Output the [X, Y] coordinate of the center of the cell containing the given text.  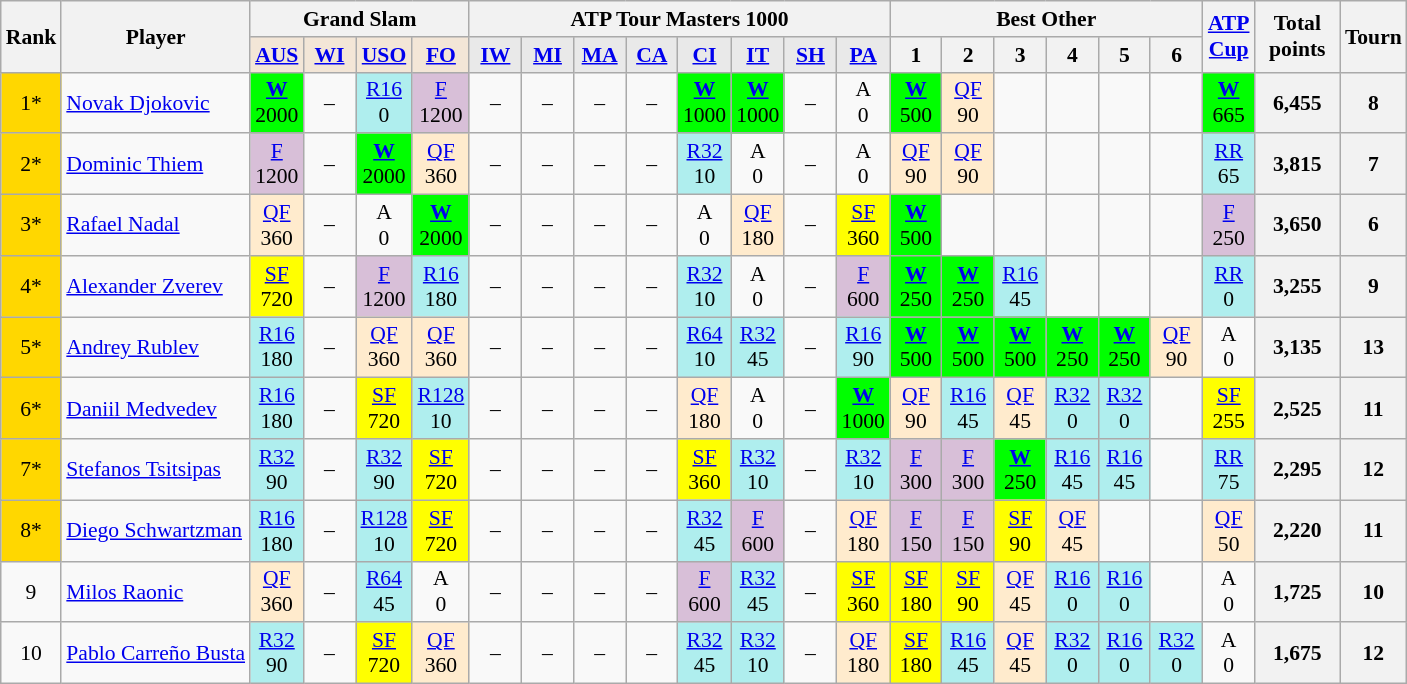
3,135 [1298, 348]
Rafael Nadal [156, 226]
FO [440, 55]
5* [32, 348]
WI [329, 55]
MA [600, 55]
1 [916, 55]
CI [704, 55]
R1690 [864, 348]
Total points [1298, 36]
8 [1374, 102]
7 [1374, 164]
AUS [276, 55]
RR65 [1229, 164]
3* [32, 226]
Grand Slam [360, 19]
R6445 [384, 592]
8* [32, 530]
ATPCup [1229, 36]
Best Other [1046, 19]
13 [1374, 348]
4* [32, 286]
R6410 [704, 348]
3,815 [1298, 164]
2,220 [1298, 530]
W665 [1229, 102]
4 [1072, 55]
3,255 [1298, 286]
5 [1124, 55]
1,675 [1298, 654]
Rank [32, 36]
Stefanos Tsitsipas [156, 470]
Daniil Medvedev [156, 408]
3,650 [1298, 226]
7* [32, 470]
Novak Djokovic [156, 102]
USO [384, 55]
Diego Schwartzman [156, 530]
ATP Tour Masters 1000 [680, 19]
2 [968, 55]
IT [758, 55]
Milos Raonic [156, 592]
RR75 [1229, 470]
Andrey Rublev [156, 348]
IW [495, 55]
RR0 [1229, 286]
3 [1020, 55]
6,455 [1298, 102]
MI [547, 55]
Alexander Zverev [156, 286]
2,295 [1298, 470]
Player [156, 36]
2* [32, 164]
F250 [1229, 226]
Dominic Thiem [156, 164]
SH [810, 55]
Tourn [1374, 36]
2,525 [1298, 408]
Pablo Carreño Busta [156, 654]
QF50 [1229, 530]
1,725 [1298, 592]
SF255 [1229, 408]
6* [32, 408]
1* [32, 102]
PA [864, 55]
CA [652, 55]
